Scan for the cell matching the given text and deliver its [X, Y] coordinate at center. 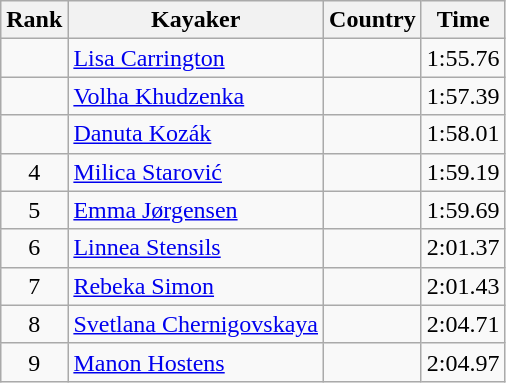
Linnea Stensils [196, 248]
Danuta Kozák [196, 134]
Lisa Carrington [196, 58]
1:57.39 [463, 96]
1:59.69 [463, 210]
1:58.01 [463, 134]
Milica Starović [196, 172]
2:04.71 [463, 324]
Rank [34, 20]
Time [463, 20]
8 [34, 324]
7 [34, 286]
2:01.37 [463, 248]
4 [34, 172]
2:04.97 [463, 362]
5 [34, 210]
Country [373, 20]
Emma Jørgensen [196, 210]
9 [34, 362]
Rebeka Simon [196, 286]
Svetlana Chernigovskaya [196, 324]
1:59.19 [463, 172]
6 [34, 248]
Kayaker [196, 20]
Manon Hostens [196, 362]
1:55.76 [463, 58]
Volha Khudzenka [196, 96]
2:01.43 [463, 286]
